For the text-containing cell, return its midpoint in (X, Y) coordinate format. 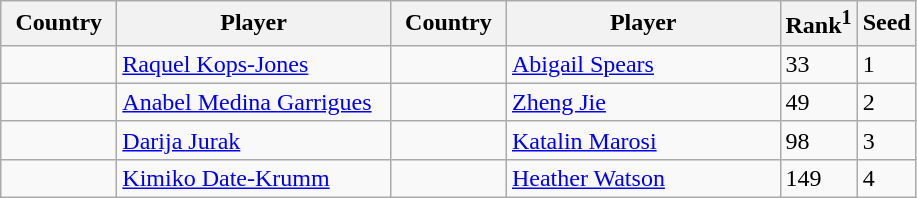
Darija Jurak (254, 140)
Rank1 (818, 24)
149 (818, 178)
Seed (886, 24)
4 (886, 178)
33 (818, 64)
Kimiko Date-Krumm (254, 178)
Zheng Jie (643, 102)
Katalin Marosi (643, 140)
1 (886, 64)
Raquel Kops-Jones (254, 64)
Abigail Spears (643, 64)
Anabel Medina Garrigues (254, 102)
3 (886, 140)
49 (818, 102)
Heather Watson (643, 178)
98 (818, 140)
2 (886, 102)
